Output the [X, Y] coordinate of the center of the cell containing the given text.  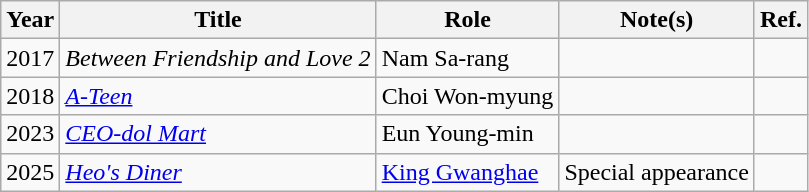
2023 [30, 134]
A-Teen [218, 96]
Heo's Diner [218, 172]
Eun Young-min [468, 134]
2018 [30, 96]
CEO-dol Mart [218, 134]
Nam Sa-rang [468, 58]
Title [218, 20]
Ref. [780, 20]
Special appearance [657, 172]
Year [30, 20]
2017 [30, 58]
Between Friendship and Love 2 [218, 58]
King Gwanghae [468, 172]
2025 [30, 172]
Note(s) [657, 20]
Choi Won-myung [468, 96]
Role [468, 20]
